From the cell containing the given text, extract its center point as [x, y] coordinate. 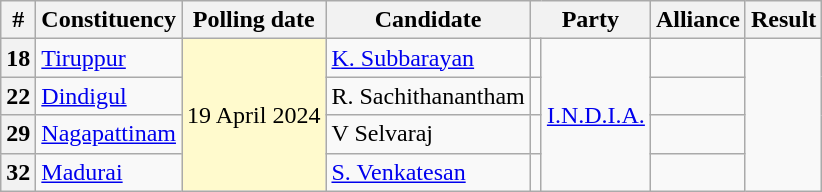
I.N.D.I.A. [596, 115]
19 April 2024 [254, 115]
32 [18, 172]
Tiruppur [109, 58]
29 [18, 134]
Constituency [109, 20]
R. Sachithanantham [428, 96]
Dindigul [109, 96]
Party [590, 20]
Alliance [698, 20]
Polling date [254, 20]
Madurai [109, 172]
Result [783, 20]
S. Venkatesan [428, 172]
22 [18, 96]
18 [18, 58]
V Selvaraj [428, 134]
Nagapattinam [109, 134]
Candidate [428, 20]
K. Subbarayan [428, 58]
# [18, 20]
